Determine the (X, Y) coordinate at the center of the cell enclosing the given text.  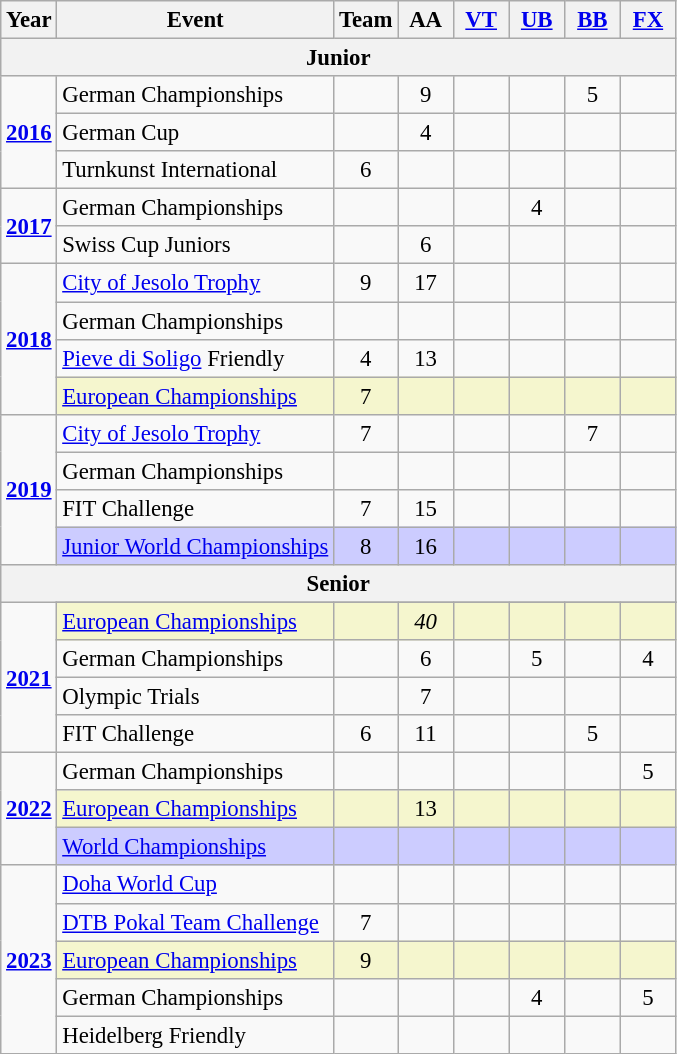
World Championships (196, 847)
2022 (29, 810)
Junior World Championships (196, 546)
Year (29, 20)
40 (426, 621)
Doha World Cup (196, 885)
Team (366, 20)
11 (426, 734)
BB (593, 20)
Swiss Cup Juniors (196, 245)
German Cup (196, 133)
2021 (29, 677)
2023 (29, 960)
2017 (29, 226)
2018 (29, 339)
AA (426, 20)
2019 (29, 489)
Heidelberg Friendly (196, 1035)
UB (537, 20)
FX (648, 20)
Event (196, 20)
Junior (338, 58)
VT (481, 20)
16 (426, 546)
2016 (29, 132)
15 (426, 509)
8 (366, 546)
DTB Pokal Team Challenge (196, 922)
Pieve di Soligo Friendly (196, 358)
Senior (338, 584)
17 (426, 283)
Turnkunst International (196, 170)
Olympic Trials (196, 697)
